Return the (X, Y) coordinate for the center point of the cell that contains the specified text.  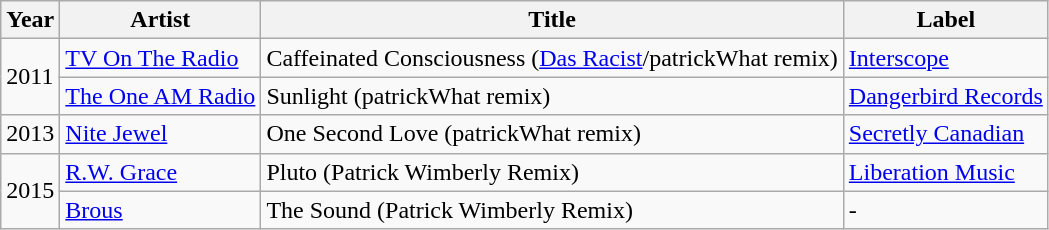
2015 (30, 191)
Nite Jewel (160, 134)
- (946, 210)
Brous (160, 210)
Title (552, 20)
Year (30, 20)
The One AM Radio (160, 96)
TV On The Radio (160, 58)
Label (946, 20)
Caffeinated Consciousness (Das Racist/patrickWhat remix) (552, 58)
The Sound (Patrick Wimberly Remix) (552, 210)
Secretly Canadian (946, 134)
Pluto (Patrick Wimberly Remix) (552, 172)
Interscope (946, 58)
One Second Love (patrickWhat remix) (552, 134)
2011 (30, 77)
2013 (30, 134)
Artist (160, 20)
Liberation Music (946, 172)
Dangerbird Records (946, 96)
R.W. Grace (160, 172)
Sunlight (patrickWhat remix) (552, 96)
